Pinpoint the cell where the given text exists, returning its [x, y] midpoint coordinate. 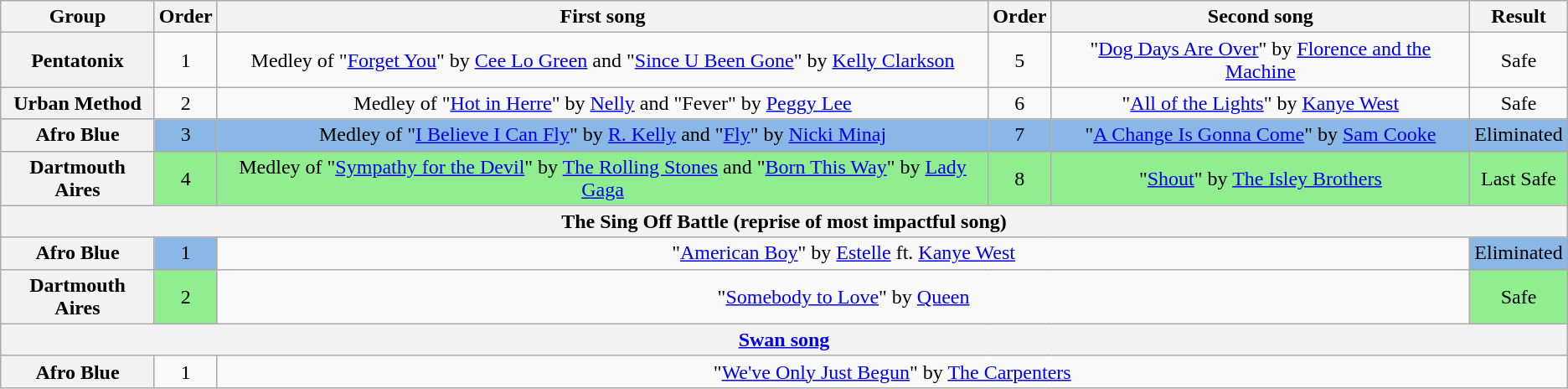
7 [1020, 135]
Medley of "Forget You" by Cee Lo Green and "Since U Been Gone" by Kelly Clarkson [603, 60]
Medley of "Sympathy for the Devil" by The Rolling Stones and "Born This Way" by Lady Gaga [603, 178]
4 [186, 178]
Second song [1261, 17]
Urban Method [77, 103]
"All of the Lights" by Kanye West [1261, 103]
Medley of "I Believe I Can Fly" by R. Kelly and "Fly" by Nicki Minaj [603, 135]
5 [1020, 60]
First song [603, 17]
8 [1020, 178]
Last Safe [1519, 178]
"A Change Is Gonna Come" by Sam Cooke [1261, 135]
Group [77, 17]
6 [1020, 103]
Swan song [784, 340]
"Somebody to Love" by Queen [843, 297]
Pentatonix [77, 60]
Medley of "Hot in Herre" by Nelly and "Fever" by Peggy Lee [603, 103]
Result [1519, 17]
"Shout" by The Isley Brothers [1261, 178]
"We've Only Just Begun" by The Carpenters [892, 371]
The Sing Off Battle (reprise of most impactful song) [784, 221]
"American Boy" by Estelle ft. Kanye West [843, 253]
3 [186, 135]
"Dog Days Are Over" by Florence and the Machine [1261, 60]
